Return (X, Y) of the center of cell containing provided text 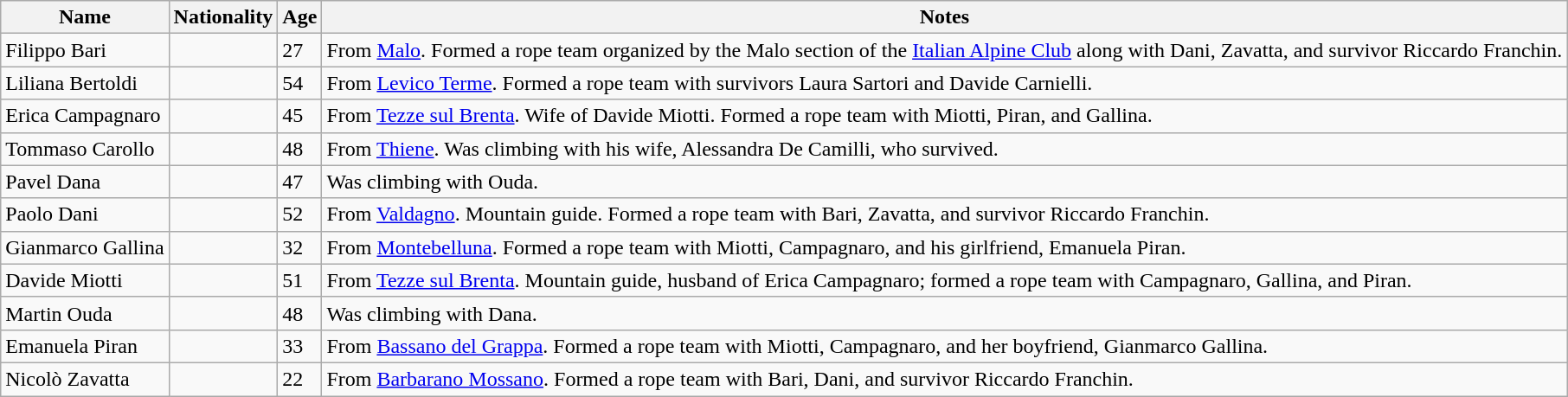
Notes (945, 17)
52 (299, 215)
33 (299, 346)
From Tezze sul Brenta. Wife of Davide Miotti. Formed a rope team with Miotti, Piran, and Gallina. (945, 116)
Age (299, 17)
Nicolò Zavatta (85, 379)
Pavel Dana (85, 182)
From Thiene. Was climbing with his wife, Alessandra De Camilli, who survived. (945, 149)
Liliana Bertoldi (85, 83)
From Bassano del Grappa. Formed a rope team with Miotti, Campagnaro, and her boyfriend, Gianmarco Gallina. (945, 346)
Davide Miotti (85, 280)
Was climbing with Dana. (945, 313)
27 (299, 50)
Paolo Dani (85, 215)
Nationality (223, 17)
Erica Campagnaro (85, 116)
Tommaso Carollo (85, 149)
Emanuela Piran (85, 346)
Name (85, 17)
45 (299, 116)
From Montebelluna. Formed a rope team with Miotti, Campagnaro, and his girlfriend, Emanuela Piran. (945, 247)
From Barbarano Mossano. Formed a rope team with Bari, Dani, and survivor Riccardo Franchin. (945, 379)
Gianmarco Gallina (85, 247)
32 (299, 247)
From Malo. Formed a rope team organized by the Malo section of the Italian Alpine Club along with Dani, Zavatta, and survivor Riccardo Franchin. (945, 50)
54 (299, 83)
22 (299, 379)
Filippo Bari (85, 50)
From Tezze sul Brenta. Mountain guide, husband of Erica Campagnaro; formed a rope team with Campagnaro, Gallina, and Piran. (945, 280)
From Levico Terme. Formed a rope team with survivors Laura Sartori and Davide Carnielli. (945, 83)
From Valdagno. Mountain guide. Formed a rope team with Bari, Zavatta, and survivor Riccardo Franchin. (945, 215)
51 (299, 280)
47 (299, 182)
Martin Ouda (85, 313)
Was climbing with Ouda. (945, 182)
